Provide the [x, y] coordinate of the cell's center where the given text is located.  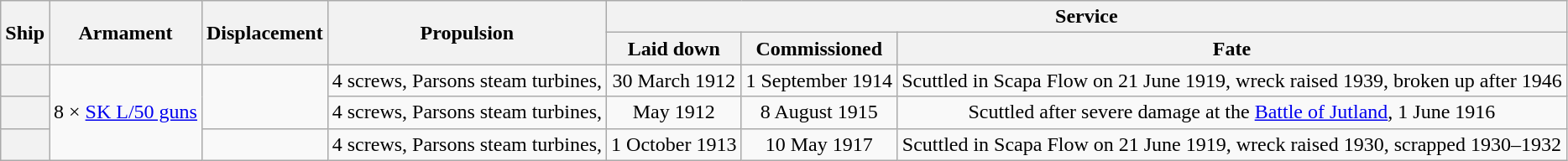
Scuttled after severe damage at the Battle of Jutland, 1 June 1916 [1232, 112]
Scuttled in Scapa Flow on 21 June 1919, wreck raised 1930, scrapped 1930–1932 [1232, 144]
Armament [126, 33]
30 March 1912 [674, 80]
8 August 1915 [819, 112]
Laid down [674, 49]
Displacement [264, 33]
Scuttled in Scapa Flow on 21 June 1919, wreck raised 1939, broken up after 1946 [1232, 80]
Service [1087, 17]
May 1912 [674, 112]
1 October 1913 [674, 144]
Fate [1232, 49]
Propulsion [467, 33]
10 May 1917 [819, 144]
Commissioned [819, 49]
8 × SK L/50 guns [126, 112]
Ship [25, 33]
1 September 1914 [819, 80]
